Search for the cell housing the specified text and yield its (X, Y) center coordinate. 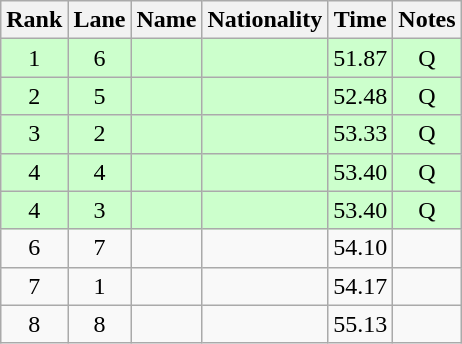
Lane (100, 20)
Notes (427, 20)
51.87 (360, 58)
Nationality (265, 20)
53.33 (360, 134)
54.10 (360, 248)
55.13 (360, 324)
Time (360, 20)
52.48 (360, 96)
5 (100, 96)
54.17 (360, 286)
Name (166, 20)
Rank (34, 20)
